Return [X, Y] of the center of cell containing provided text 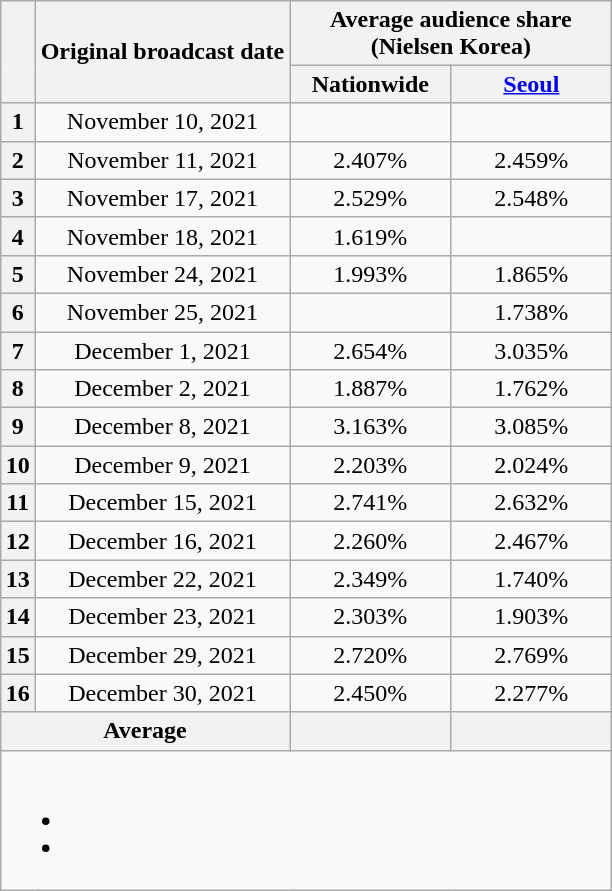
2.277% [532, 693]
2 [18, 160]
3.035% [532, 351]
November 18, 2021 [162, 236]
Average audience share(Nielsen Korea) [451, 32]
1 [18, 122]
2.769% [532, 655]
11 [18, 503]
13 [18, 579]
2.203% [370, 465]
December 1, 2021 [162, 351]
November 17, 2021 [162, 198]
2.303% [370, 617]
4 [18, 236]
14 [18, 617]
3 [18, 198]
1.903% [532, 617]
2.407% [370, 160]
7 [18, 351]
1.993% [370, 274]
1.887% [370, 389]
8 [18, 389]
November 10, 2021 [162, 122]
December 22, 2021 [162, 579]
December 30, 2021 [162, 693]
3.163% [370, 427]
December 15, 2021 [162, 503]
10 [18, 465]
November 11, 2021 [162, 160]
2.024% [532, 465]
December 8, 2021 [162, 427]
December 16, 2021 [162, 541]
2.632% [532, 503]
Original broadcast date [162, 52]
2.450% [370, 693]
December 9, 2021 [162, 465]
Seoul [532, 84]
1.740% [532, 579]
2.349% [370, 579]
1.865% [532, 274]
December 2, 2021 [162, 389]
Nationwide [370, 84]
1.738% [532, 312]
2.654% [370, 351]
2.720% [370, 655]
5 [18, 274]
9 [18, 427]
3.085% [532, 427]
2.529% [370, 198]
2.459% [532, 160]
15 [18, 655]
12 [18, 541]
December 29, 2021 [162, 655]
2.467% [532, 541]
6 [18, 312]
2.548% [532, 198]
1.762% [532, 389]
2.741% [370, 503]
November 24, 2021 [162, 274]
November 25, 2021 [162, 312]
16 [18, 693]
2.260% [370, 541]
December 23, 2021 [162, 617]
1.619% [370, 236]
Average [145, 731]
